Capture the cell that displays the provided text and extract its [x, y] central coordinate. 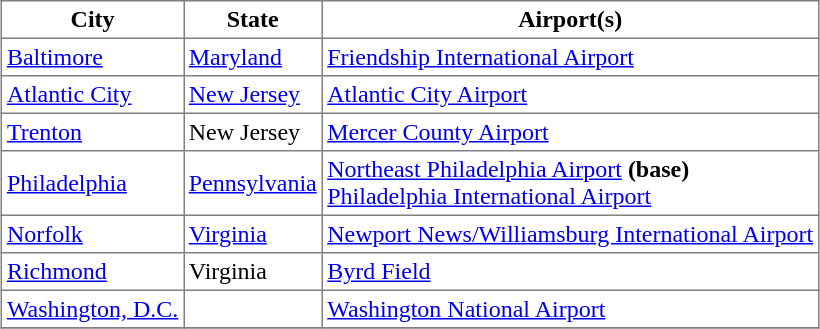
Northeast Philadelphia Airport (base)Philadelphia International Airport [570, 183]
Washington National Airport [570, 309]
Richmond [93, 272]
Newport News/Williamsburg International Airport [570, 234]
City [93, 20]
Washington, D.C. [93, 309]
Airport(s) [570, 20]
Atlantic City Airport [570, 95]
Norfolk [93, 234]
Baltimore [93, 57]
Friendship International Airport [570, 57]
Pennsylvania [253, 183]
State [253, 20]
Philadelphia [93, 183]
Maryland [253, 57]
Mercer County Airport [570, 132]
Atlantic City [93, 95]
Trenton [93, 132]
Byrd Field [570, 272]
